Scan for the cell matching the given text and deliver its [X, Y] coordinate at center. 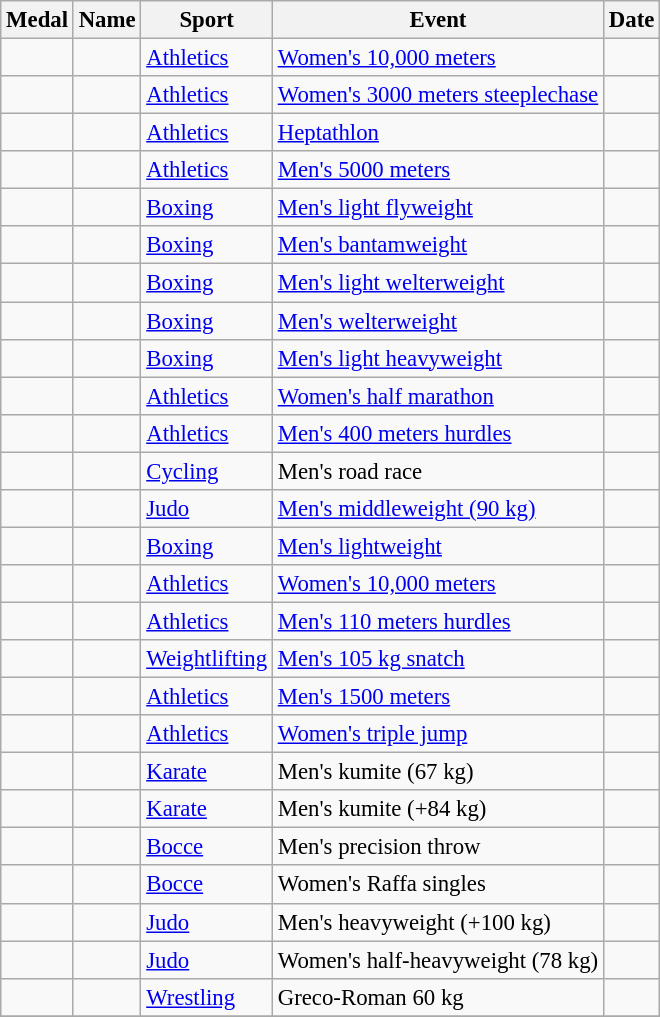
Men's light flyweight [438, 208]
Men's light welterweight [438, 283]
Men's bantamweight [438, 245]
Men's kumite (+84 kg) [438, 809]
Men's middleweight (90 kg) [438, 509]
Women's Raffa singles [438, 885]
Men's 1500 meters [438, 697]
Event [438, 20]
Men's precision throw [438, 847]
Men's welterweight [438, 321]
Men's road race [438, 471]
Cycling [207, 471]
Name [107, 20]
Men's light heavyweight [438, 358]
Men's kumite (67 kg) [438, 772]
Women's 3000 meters steeplechase [438, 95]
Men's 105 kg snatch [438, 659]
Heptathlon [438, 133]
Date [631, 20]
Weightlifting [207, 659]
Men's 5000 meters [438, 170]
Women's triple jump [438, 734]
Men's lightweight [438, 546]
Men's 110 meters hurdles [438, 621]
Medal [38, 20]
Women's half-heavyweight (78 kg) [438, 960]
Women's half marathon [438, 396]
Men's 400 meters hurdles [438, 433]
Wrestling [207, 997]
Sport [207, 20]
Men's heavyweight (+100 kg) [438, 922]
Greco-Roman 60 kg [438, 997]
